For the text-containing cell, return its midpoint in (X, Y) coordinate format. 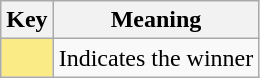
Key (27, 20)
Indicates the winner (156, 58)
Meaning (156, 20)
